Determine the [X, Y] coordinate at the center of the cell enclosing the given text.  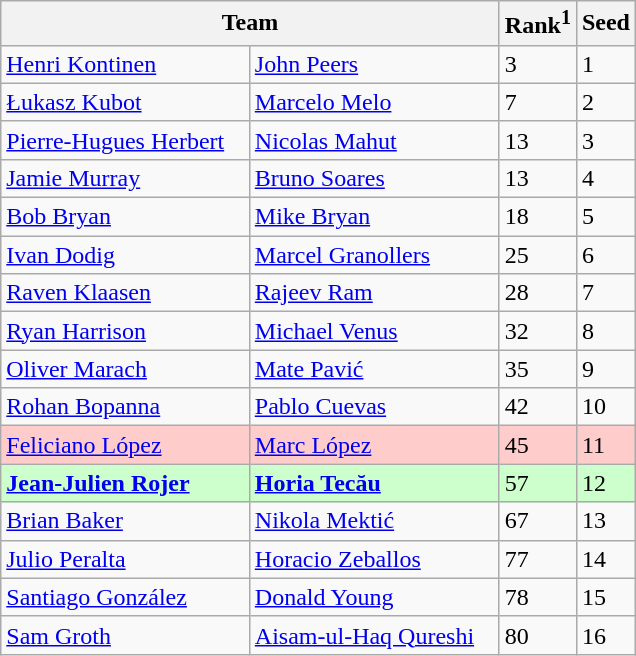
Mate Pavić [374, 369]
Seed [606, 24]
Henri Kontinen [126, 64]
78 [538, 597]
18 [538, 217]
Brian Baker [126, 521]
2 [606, 102]
Pierre-Hugues Herbert [126, 140]
1 [606, 64]
Pablo Cuevas [374, 407]
Marc López [374, 445]
Aisam-ul-Haq Qureshi [374, 635]
14 [606, 559]
Bob Bryan [126, 217]
Bruno Soares [374, 178]
Oliver Marach [126, 369]
Rajeev Ram [374, 293]
Łukasz Kubot [126, 102]
Ivan Dodig [126, 255]
Donald Young [374, 597]
Team [250, 24]
6 [606, 255]
Mike Bryan [374, 217]
Michael Venus [374, 331]
Horacio Zeballos [374, 559]
4 [606, 178]
9 [606, 369]
77 [538, 559]
15 [606, 597]
32 [538, 331]
16 [606, 635]
Jean-Julien Rojer [126, 483]
Julio Peralta [126, 559]
25 [538, 255]
Ryan Harrison [126, 331]
Santiago González [126, 597]
Nikola Mektić [374, 521]
Raven Klaasen [126, 293]
35 [538, 369]
28 [538, 293]
Nicolas Mahut [374, 140]
8 [606, 331]
80 [538, 635]
John Peers [374, 64]
Horia Tecău [374, 483]
Marcel Granollers [374, 255]
11 [606, 445]
Rank1 [538, 24]
Sam Groth [126, 635]
45 [538, 445]
Marcelo Melo [374, 102]
10 [606, 407]
Rohan Bopanna [126, 407]
67 [538, 521]
57 [538, 483]
12 [606, 483]
5 [606, 217]
Feliciano López [126, 445]
42 [538, 407]
Jamie Murray [126, 178]
